Return the (x, y) coordinate for the center point of the cell that contains the specified text.  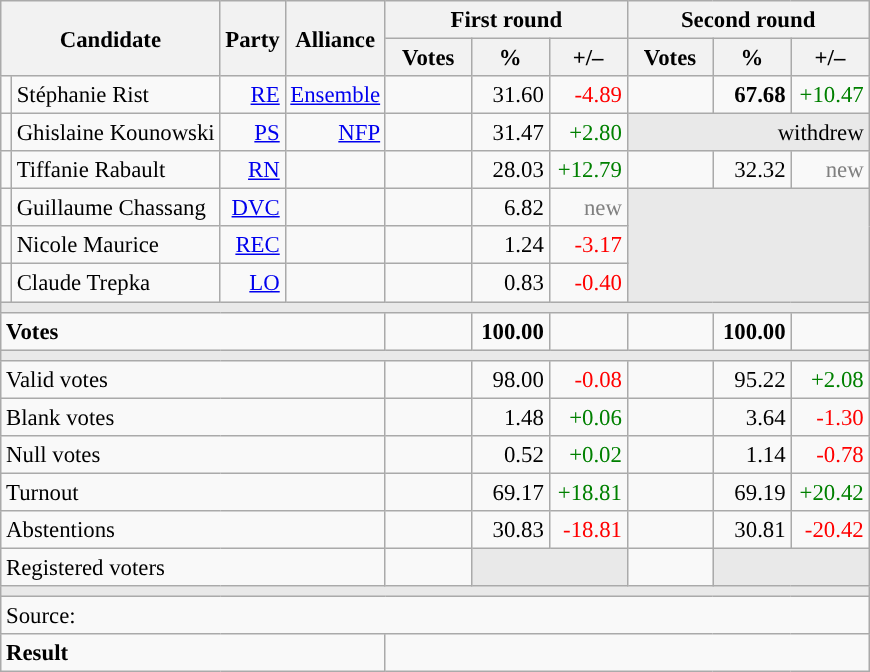
PS (252, 133)
0.52 (510, 455)
69.19 (752, 492)
1.14 (752, 455)
1.24 (510, 245)
Stéphanie Rist (116, 95)
69.17 (510, 492)
REC (252, 245)
30.81 (752, 530)
Party (252, 38)
+2.08 (830, 379)
-4.89 (588, 95)
+0.06 (588, 417)
+2.80 (588, 133)
3.64 (752, 417)
31.60 (510, 95)
withdrew (748, 133)
30.83 (510, 530)
+18.81 (588, 492)
6.82 (510, 208)
Result (194, 653)
Ghislaine Kounowski (116, 133)
-0.08 (588, 379)
98.00 (510, 379)
-0.40 (588, 283)
+0.02 (588, 455)
LO (252, 283)
Guillaume Chassang (116, 208)
Blank votes (194, 417)
Registered voters (194, 567)
Claude Trepka (116, 283)
-18.81 (588, 530)
Candidate (110, 38)
Source: (435, 616)
+12.79 (588, 170)
Valid votes (194, 379)
31.47 (510, 133)
-3.17 (588, 245)
RE (252, 95)
67.68 (752, 95)
Alliance (335, 38)
RN (252, 170)
Ensemble (335, 95)
Null votes (194, 455)
32.32 (752, 170)
-1.30 (830, 417)
Abstentions (194, 530)
+10.47 (830, 95)
Nicole Maurice (116, 245)
+20.42 (830, 492)
Second round (748, 20)
First round (506, 20)
-0.78 (830, 455)
NFP (335, 133)
0.83 (510, 283)
95.22 (752, 379)
-20.42 (830, 530)
Tiffanie Rabault (116, 170)
1.48 (510, 417)
Turnout (194, 492)
DVC (252, 208)
28.03 (510, 170)
